Extract the [X, Y] coordinate from the center of the cell holding the provided text.  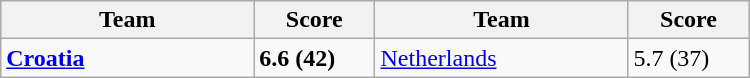
Netherlands [502, 58]
5.7 (37) [688, 58]
6.6 (42) [314, 58]
Croatia [128, 58]
